Locate the cell with the specified text and output its [x, y] center coordinate. 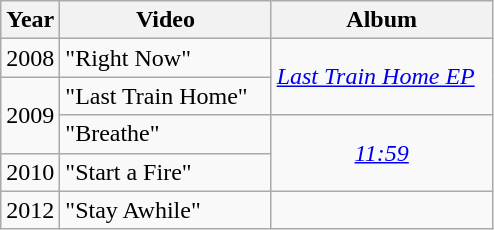
Video [166, 20]
11:59 [382, 153]
Last Train Home EP [382, 77]
2012 [30, 210]
"Start a Fire" [166, 172]
Year [30, 20]
2009 [30, 115]
"Right Now" [166, 58]
2010 [30, 172]
"Breathe" [166, 134]
Album [382, 20]
"Stay Awhile" [166, 210]
"Last Train Home" [166, 96]
2008 [30, 58]
